From the cell containing the given text, extract its center point as [X, Y] coordinate. 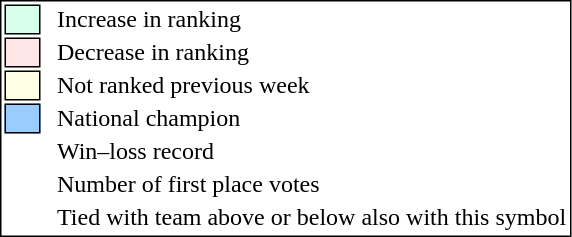
Increase in ranking [312, 19]
National champion [312, 119]
Decrease in ranking [312, 53]
Not ranked previous week [312, 85]
Number of first place votes [312, 185]
Win–loss record [312, 151]
Tied with team above or below also with this symbol [312, 217]
